Detect which cell encompasses the target text, then output its [x, y] center coordinate. 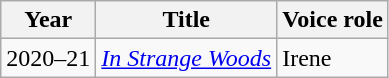
Irene [333, 58]
2020–21 [48, 58]
Title [186, 20]
Year [48, 20]
Voice role [333, 20]
In Strange Woods [186, 58]
